Scan for the cell matching the given text and deliver its (x, y) coordinate at center. 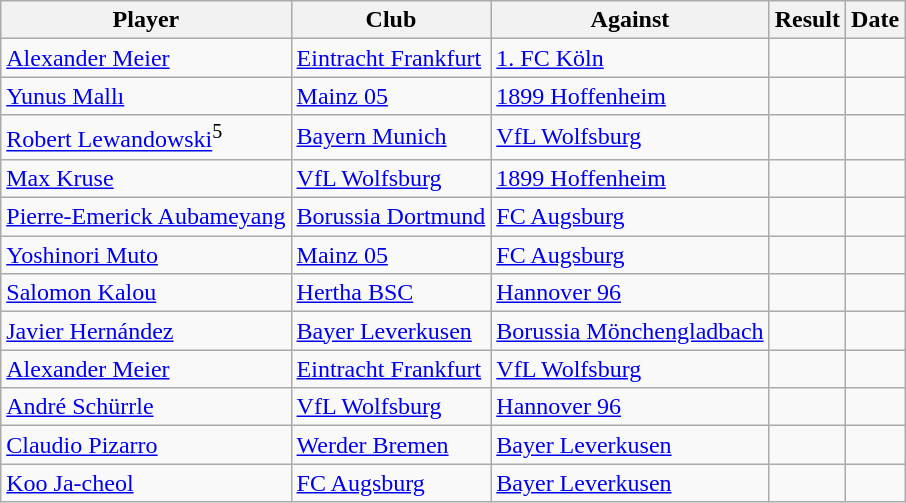
Javier Hernández (146, 331)
Hertha BSC (391, 293)
Pierre-Emerick Aubameyang (146, 217)
Club (391, 20)
Yoshinori Muto (146, 255)
1. FC Köln (630, 58)
Bayern Munich (391, 138)
Max Kruse (146, 178)
Player (146, 20)
Result (807, 20)
Claudio Pizarro (146, 445)
Yunus Mallı (146, 96)
Borussia Mönchengladbach (630, 331)
Robert Lewandowski5 (146, 138)
Koo Ja-cheol (146, 483)
Date (876, 20)
Salomon Kalou (146, 293)
Against (630, 20)
Borussia Dortmund (391, 217)
Werder Bremen (391, 445)
André Schürrle (146, 407)
